Scan for the cell matching the given text and deliver its [x, y] coordinate at center. 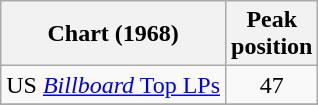
Chart (1968) [114, 34]
47 [272, 85]
US Billboard Top LPs [114, 85]
Peakposition [272, 34]
